Find where the given text appears and provide that cell's center as [X, Y] coordinate. 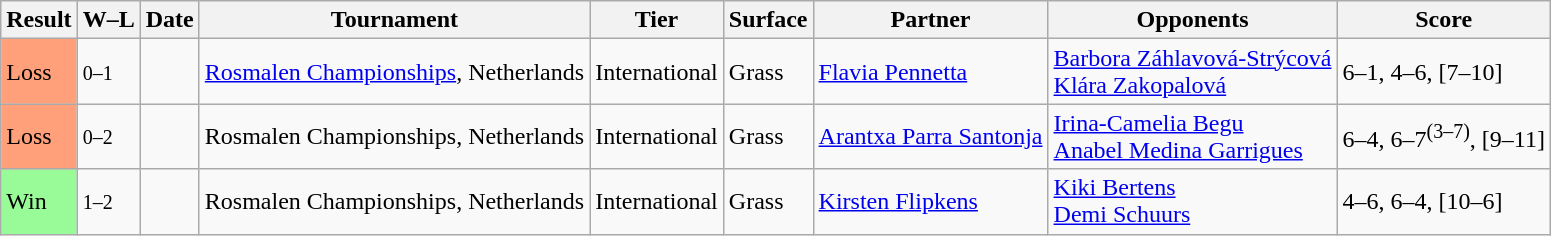
Partner [930, 20]
Kiki Bertens Demi Schuurs [1192, 202]
Irina-Camelia Begu Anabel Medina Garrigues [1192, 136]
Score [1444, 20]
W–L [108, 20]
Kirsten Flipkens [930, 202]
Tournament [394, 20]
0–2 [108, 136]
0–1 [108, 72]
Opponents [1192, 20]
6–1, 4–6, [7–10] [1444, 72]
1–2 [108, 202]
Tier [657, 20]
Flavia Pennetta [930, 72]
Win [39, 202]
Barbora Záhlavová-Strýcová Klára Zakopalová [1192, 72]
Surface [768, 20]
Arantxa Parra Santonja [930, 136]
6–4, 6–7(3–7), [9–11] [1444, 136]
Result [39, 20]
Date [170, 20]
4–6, 6–4, [10–6] [1444, 202]
